Extract the (X, Y) coordinate from the center of the cell holding the provided text.  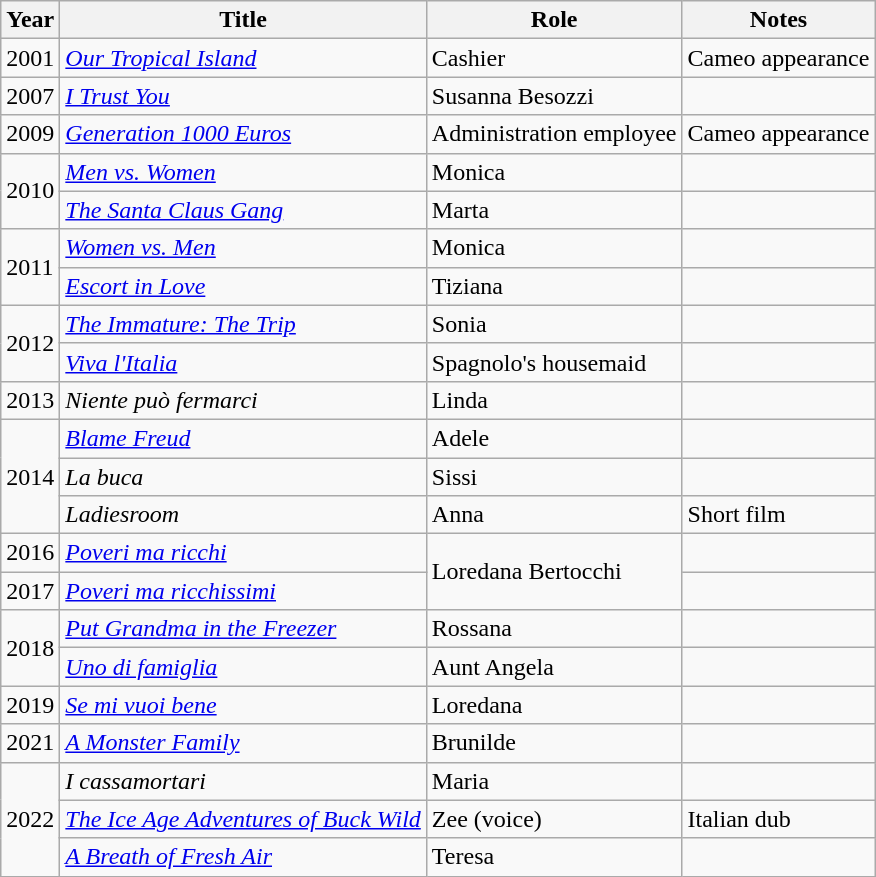
Se mi vuoi bene (244, 705)
Escort in Love (244, 286)
2011 (30, 267)
2018 (30, 648)
Loredana (554, 705)
Women vs. Men (244, 248)
Sonia (554, 324)
2021 (30, 743)
Zee (voice) (554, 819)
2017 (30, 591)
Sissi (554, 477)
Aunt Angela (554, 667)
2012 (30, 343)
Administration employee (554, 134)
2007 (30, 96)
Viva l'Italia (244, 362)
Poveri ma ricchi (244, 553)
2019 (30, 705)
I Trust You (244, 96)
2014 (30, 476)
Susanna Besozzi (554, 96)
Put Grandma in the Freezer (244, 629)
Brunilde (554, 743)
Adele (554, 438)
Role (554, 20)
Spagnolo's housemaid (554, 362)
Maria (554, 781)
Year (30, 20)
Teresa (554, 857)
Poveri ma ricchissimi (244, 591)
La buca (244, 477)
A Breath of Fresh Air (244, 857)
Title (244, 20)
Tiziana (554, 286)
Marta (554, 210)
2009 (30, 134)
Uno di famiglia (244, 667)
2022 (30, 819)
Our Tropical Island (244, 58)
Anna (554, 515)
The Santa Claus Gang (244, 210)
2013 (30, 400)
The Ice Age Adventures of Buck Wild (244, 819)
Rossana (554, 629)
Short film (778, 515)
Linda (554, 400)
A Monster Family (244, 743)
Loredana Bertocchi (554, 572)
The Immature: The Trip (244, 324)
2010 (30, 191)
Ladiesroom (244, 515)
Generation 1000 Euros (244, 134)
2001 (30, 58)
Men vs. Women (244, 172)
Niente può fermarci (244, 400)
Cashier (554, 58)
Notes (778, 20)
Italian dub (778, 819)
2016 (30, 553)
I cassamortari (244, 781)
Blame Freud (244, 438)
